Output the [X, Y] coordinate of the center of the cell containing the given text.  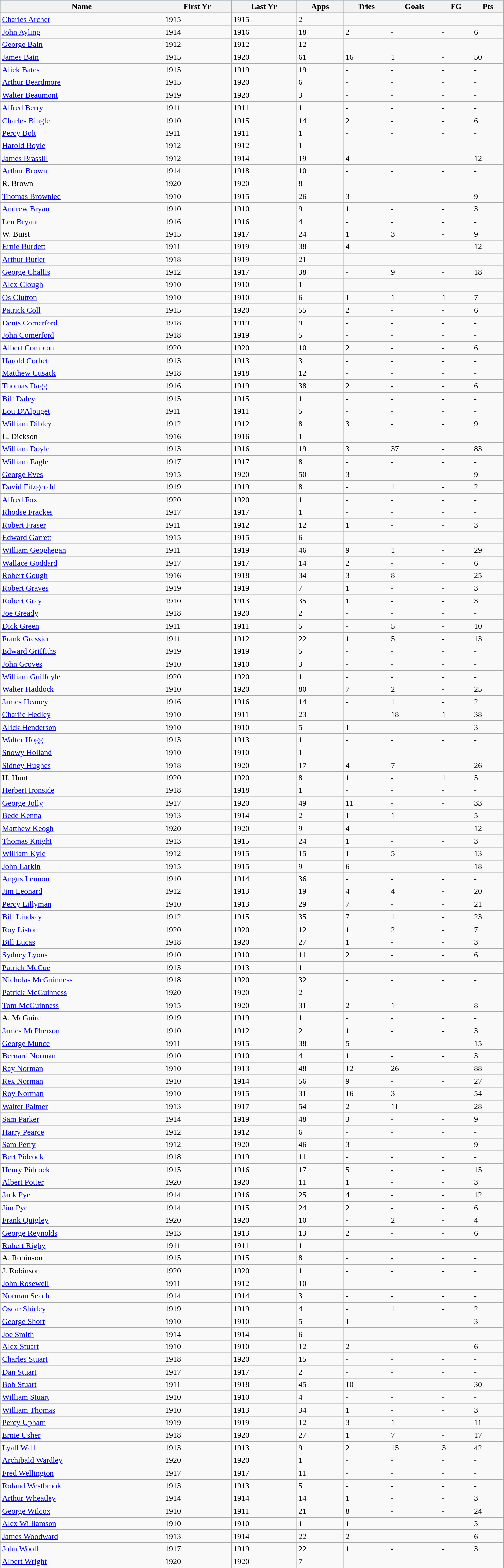
Bill Daley [82, 399]
Sam Parker [82, 1119]
80 [320, 689]
William Geoghegan [82, 550]
Sidney Hughes [82, 765]
Bob Stuart [82, 1385]
Alick Bates [82, 70]
49 [320, 803]
John Wooll [82, 1549]
36 [320, 879]
John Ayling [82, 32]
Arthur Butler [82, 259]
Os Clutton [82, 297]
Angus Lennon [82, 879]
Fred Wellington [82, 1473]
Alfred Berry [82, 108]
Ernie Burdett [82, 247]
Harold Corbett [82, 360]
Joe Gready [82, 613]
Alfred Fox [82, 500]
Matthew Cusack [82, 373]
Alick Henderson [82, 727]
Alex Clough [82, 285]
Goals [415, 7]
Roy Liston [82, 929]
William Guilfoyle [82, 677]
Jim Leonard [82, 891]
Jim Pye [82, 1208]
Alex Williamson [82, 1523]
A. Robinson [82, 1258]
W. Buist [82, 234]
Walter Palmer [82, 1106]
James Bain [82, 57]
Thomas Brownlee [82, 196]
Archibald Wardley [82, 1460]
Bernard Norman [82, 1056]
George Jolly [82, 803]
William Doyle [82, 449]
Lyall Wall [82, 1448]
William Dibley [82, 424]
James Heaney [82, 702]
L. Dickson [82, 436]
Alex Stuart [82, 1346]
Matthew Keogh [82, 828]
George Eves [82, 474]
Pts [488, 7]
First Yr [197, 7]
45 [320, 1385]
Nicholas McGuinness [82, 980]
John Larkin [82, 866]
George Reynolds [82, 1233]
Arthur Beardmore [82, 82]
Apps [320, 7]
Rex Norman [82, 1081]
Name [82, 7]
George Short [82, 1321]
Robert Gough [82, 576]
J. Robinson [82, 1271]
Walter Beaumont [82, 95]
Denis Comerford [82, 323]
Charlie Hedley [82, 714]
20 [488, 891]
Roland Westbrook [82, 1486]
Norman Seach [82, 1296]
Dan Stuart [82, 1372]
Ray Norman [82, 1068]
George Munce [82, 1043]
Edward Griffiths [82, 651]
Charles Stuart [82, 1359]
Lou D'Alpuget [82, 411]
61 [320, 57]
Andrew Bryant [82, 209]
George Bain [82, 45]
Snowy Holland [82, 752]
Henry Pidcock [82, 1169]
55 [320, 310]
Albert Compton [82, 348]
James McPherson [82, 1031]
Arthur Brown [82, 171]
Bert Pidcock [82, 1157]
John Groves [82, 664]
William Stuart [82, 1397]
Charles Archer [82, 19]
Ernie Usher [82, 1435]
Dick Green [82, 626]
Bede Kenna [82, 816]
Patrick Coll [82, 310]
Oscar Shirley [82, 1309]
Sydney Lyons [82, 955]
James Brassill [82, 158]
Robert Fraser [82, 525]
Harold Boyle [82, 145]
John Rosewell [82, 1283]
Frank Gressier [82, 639]
Sam Perry [82, 1144]
83 [488, 449]
Wallace Goddard [82, 563]
Patrick McCue [82, 968]
William Kyle [82, 854]
30 [488, 1385]
FG [456, 7]
Tries [366, 7]
Walter Hogg [82, 740]
Walter Haddock [82, 689]
32 [320, 980]
Joe Smith [82, 1334]
Robert Rigby [82, 1245]
A. McGuire [82, 1018]
Len Bryant [82, 222]
Harry Pearce [82, 1132]
Robert Graves [82, 588]
Thomas Dagg [82, 386]
H. Hunt [82, 778]
Tom McGuinness [82, 1005]
Patrick McGuinness [82, 993]
James Woodward [82, 1536]
William Eagle [82, 462]
88 [488, 1068]
William Thomas [82, 1410]
33 [488, 803]
Thomas Knight [82, 841]
Herbert Ironside [82, 790]
George Challis [82, 272]
Albert Wright [82, 1561]
Charles Bingle [82, 120]
Jack Pye [82, 1195]
Roy Norman [82, 1094]
Robert Gray [82, 601]
Percy Upham [82, 1423]
Last Yr [264, 7]
Arthur Wheatley [82, 1498]
Frank Quigley [82, 1220]
Bill Lindsay [82, 917]
Bill Lucas [82, 942]
George Wilcox [82, 1511]
Percy Bolt [82, 133]
Edward Garrett [82, 537]
37 [415, 449]
28 [488, 1106]
R. Brown [82, 184]
Albert Potter [82, 1182]
John Comerford [82, 335]
Rhodse Frackes [82, 512]
42 [488, 1448]
Percy Lillyman [82, 904]
56 [320, 1081]
David Fitzgerald [82, 487]
